Capture the cell that displays the provided text and extract its [X, Y] central coordinate. 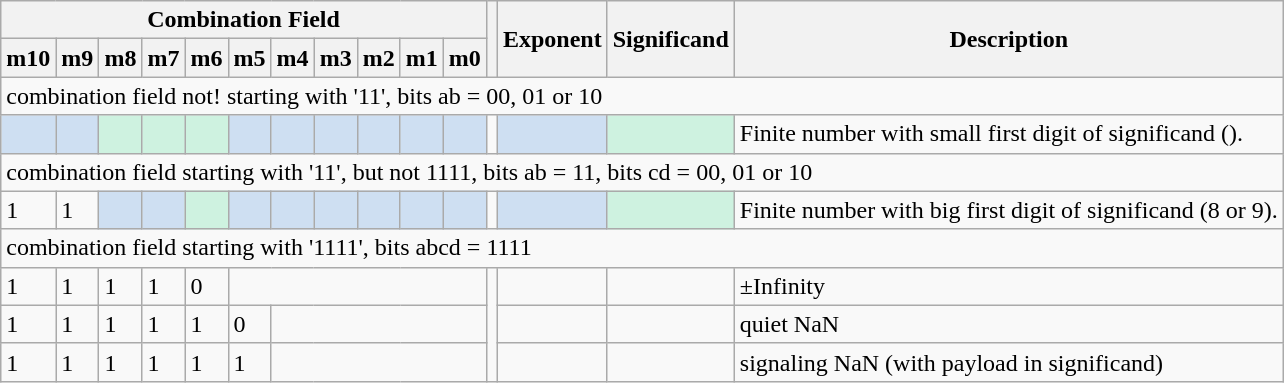
m7 [164, 58]
Description [1008, 39]
m5 [250, 58]
quiet NaN [1008, 324]
m10 [28, 58]
m3 [336, 58]
Finite number with small first digit of significand (). [1008, 134]
Exponent [552, 39]
m2 [378, 58]
Combination Field [244, 20]
Significand [670, 39]
m6 [206, 58]
m0 [464, 58]
combination field starting with '11', but not 1111, bits ab = 11, bits cd = 00, 01 or 10 [642, 172]
m8 [120, 58]
m4 [292, 58]
combination field starting with '1111', bits abcd = 1111 [642, 248]
m9 [78, 58]
combination field not! starting with '11', bits ab = 00, 01 or 10 [642, 96]
Finite number with big first digit of significand (8 or 9). [1008, 210]
±Infinity [1008, 286]
m1 [422, 58]
signaling NaN (with payload in significand) [1008, 362]
